Return (X, Y) of the center of cell containing provided text 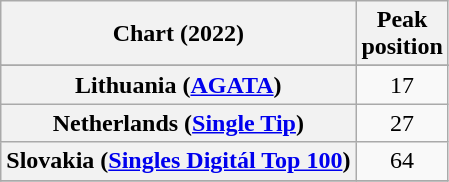
17 (402, 85)
Peakposition (402, 34)
Netherlands (Single Tip) (178, 123)
Chart (2022) (178, 34)
64 (402, 161)
Slovakia (Singles Digitál Top 100) (178, 161)
Lithuania (AGATA) (178, 85)
27 (402, 123)
